Provide the (x, y) coordinate of the cell's center where the given text is located.  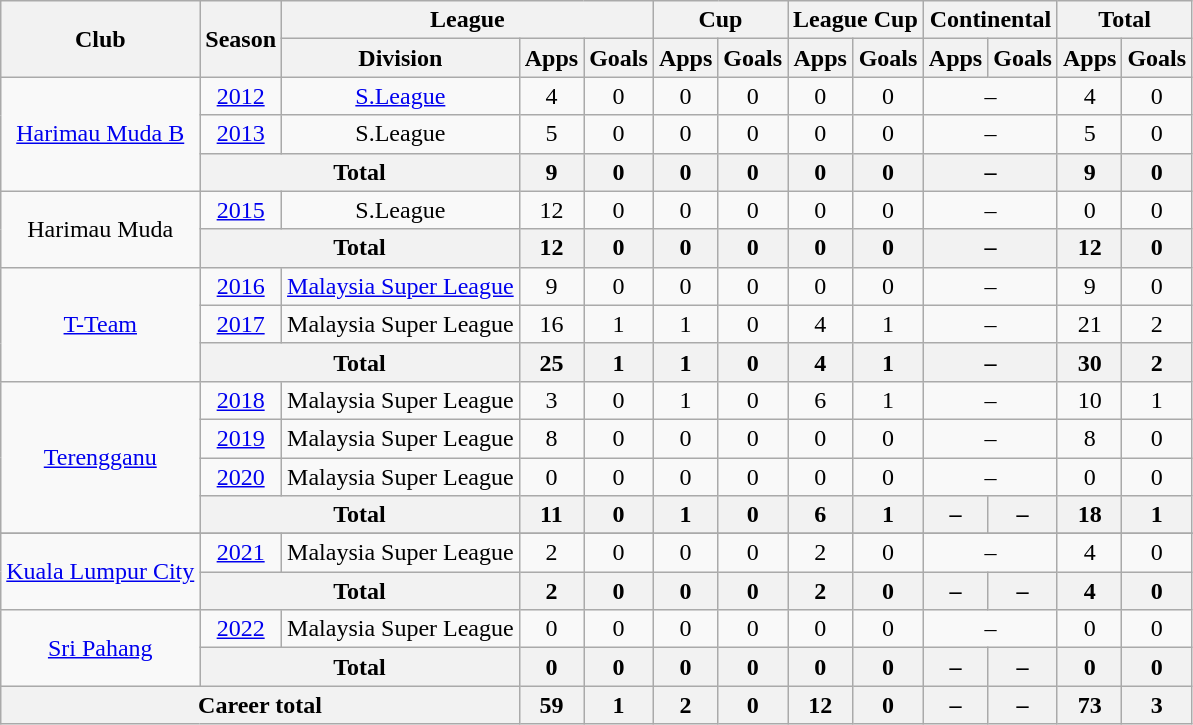
Harimau Muda B (100, 134)
League Cup (856, 20)
18 (1089, 515)
Sri Pahang (100, 648)
Cup (720, 20)
2013 (241, 134)
Club (100, 39)
11 (551, 515)
2017 (241, 324)
Career total (260, 705)
2018 (241, 400)
Continental (990, 20)
2020 (241, 477)
21 (1089, 324)
Division (401, 58)
2022 (241, 629)
73 (1089, 705)
Season (241, 39)
2012 (241, 96)
10 (1089, 400)
2019 (241, 438)
League (468, 20)
Terengganu (100, 457)
16 (551, 324)
Harimau Muda (100, 229)
2016 (241, 286)
T-Team (100, 324)
2021 (241, 553)
59 (551, 705)
2015 (241, 210)
30 (1089, 362)
Kuala Lumpur City (100, 572)
25 (551, 362)
